Pinpoint the cell where the given text exists, returning its [X, Y] midpoint coordinate. 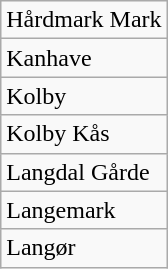
Kolby Kås [84, 134]
Hårdmark Mark [84, 20]
Langør [84, 248]
Kanhave [84, 58]
Langemark [84, 210]
Langdal Gårde [84, 172]
Kolby [84, 96]
